Locate the cell with the specified text and output its (x, y) center coordinate. 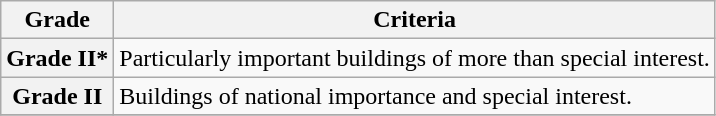
Grade (58, 20)
Grade II* (58, 58)
Particularly important buildings of more than special interest. (415, 58)
Criteria (415, 20)
Grade II (58, 96)
Buildings of national importance and special interest. (415, 96)
